Return the (X, Y) coordinate for the center point of the cell that contains the specified text.  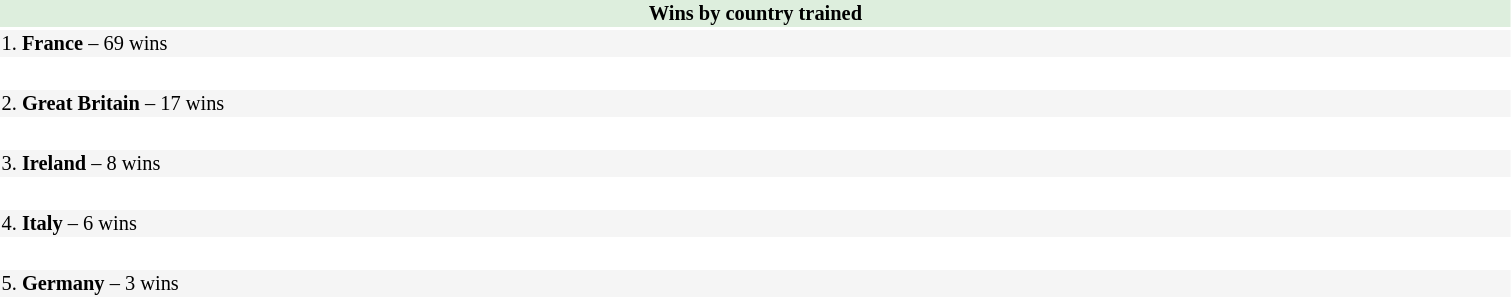
3. Ireland – 8 wins (756, 164)
Wins by country trained (756, 14)
4. Italy – 6 wins (756, 224)
1. France – 69 wins (756, 44)
5. Germany – 3 wins (756, 284)
2. Great Britain – 17 wins (756, 104)
